Capture the cell that displays the provided text and extract its [X, Y] central coordinate. 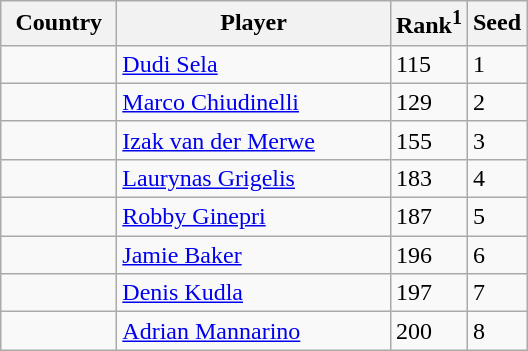
3 [496, 140]
5 [496, 217]
Marco Chiudinelli [254, 102]
187 [428, 217]
Robby Ginepri [254, 217]
115 [428, 64]
197 [428, 293]
Jamie Baker [254, 255]
Laurynas Grigelis [254, 178]
Country [59, 24]
196 [428, 255]
129 [428, 102]
155 [428, 140]
Player [254, 24]
183 [428, 178]
200 [428, 331]
Izak van der Merwe [254, 140]
6 [496, 255]
4 [496, 178]
Seed [496, 24]
2 [496, 102]
8 [496, 331]
Denis Kudla [254, 293]
Adrian Mannarino [254, 331]
7 [496, 293]
1 [496, 64]
Rank1 [428, 24]
Dudi Sela [254, 64]
